For the text-containing cell, return its midpoint in [X, Y] coordinate format. 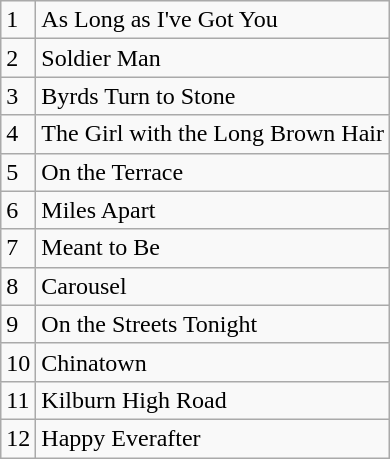
Byrds Turn to Stone [213, 96]
10 [18, 362]
The Girl with the Long Brown Hair [213, 134]
11 [18, 400]
5 [18, 172]
9 [18, 324]
6 [18, 210]
4 [18, 134]
Miles Apart [213, 210]
Carousel [213, 286]
3 [18, 96]
As Long as I've Got You [213, 20]
2 [18, 58]
Chinatown [213, 362]
12 [18, 438]
Happy Everafter [213, 438]
Soldier Man [213, 58]
Kilburn High Road [213, 400]
On the Streets Tonight [213, 324]
8 [18, 286]
On the Terrace [213, 172]
1 [18, 20]
Meant to Be [213, 248]
7 [18, 248]
